Detect which cell encompasses the target text, then output its [X, Y] center coordinate. 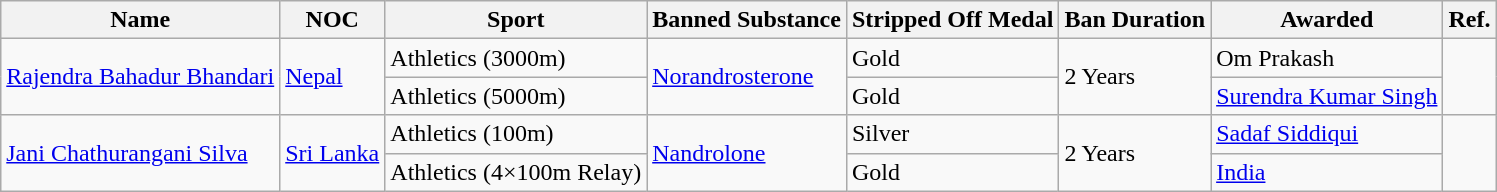
Ban Duration [1135, 20]
Om Prakash [1327, 58]
Ref. [1470, 20]
Rajendra Bahadur Bhandari [140, 77]
Banned Substance [747, 20]
NOC [332, 20]
Awarded [1327, 20]
Sri Lanka [332, 153]
Athletics (100m) [516, 134]
Nandrolone [747, 153]
Stripped Off Medal [952, 20]
Silver [952, 134]
Norandrosterone [747, 77]
Athletics (4×100m Relay) [516, 172]
Jani Chathurangani Silva [140, 153]
Sport [516, 20]
Surendra Kumar Singh [1327, 96]
Athletics (3000m) [516, 58]
Athletics (5000m) [516, 96]
Sadaf Siddiqui [1327, 134]
Name [140, 20]
India [1327, 172]
Nepal [332, 77]
